Pinpoint the cell where the given text exists, returning its [X, Y] midpoint coordinate. 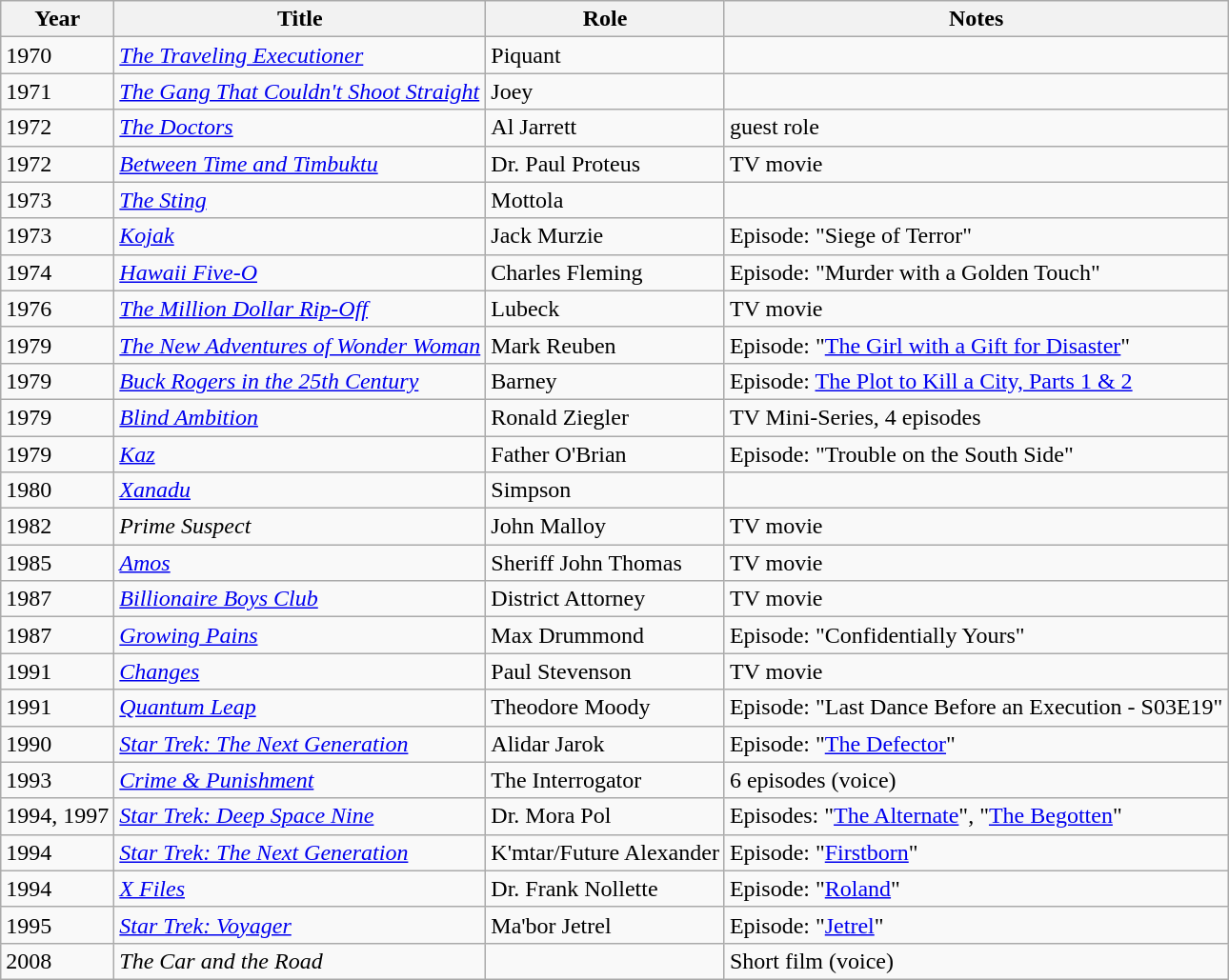
Episode: "Jetrel" [976, 925]
Xanadu [300, 490]
Paul Stevenson [606, 671]
Role [606, 19]
1982 [57, 527]
Ronald Ziegler [606, 417]
2008 [57, 961]
Hawaii Five-O [300, 272]
Episode: The Plot to Kill a City, Parts 1 & 2 [976, 381]
Joey [606, 91]
Between Time and Timbuktu [300, 164]
Growing Pains [300, 635]
Prime Suspect [300, 527]
6 episodes (voice) [976, 780]
The Traveling Executioner [300, 55]
The Doctors [300, 128]
K'mtar/Future Alexander [606, 852]
Charles Fleming [606, 272]
X Files [300, 889]
Episode: "The Girl with a Gift for Disaster" [976, 345]
Max Drummond [606, 635]
Kaz [300, 454]
guest role [976, 128]
Episode: "Last Dance Before an Execution - S03E19" [976, 708]
The Car and the Road [300, 961]
Barney [606, 381]
1993 [57, 780]
The New Adventures of Wonder Woman [300, 345]
Ma'bor Jetrel [606, 925]
Episode: "Siege of Terror" [976, 236]
The Interrogator [606, 780]
Episode: "The Defector" [976, 744]
Amos [300, 563]
Year [57, 19]
Notes [976, 19]
Sheriff John Thomas [606, 563]
Kojak [300, 236]
Short film (voice) [976, 961]
Star Trek: Voyager [300, 925]
Dr. Paul Proteus [606, 164]
Father O'Brian [606, 454]
Simpson [606, 490]
Changes [300, 671]
Al Jarrett [606, 128]
TV Mini-Series, 4 episodes [976, 417]
1974 [57, 272]
1985 [57, 563]
Alidar Jarok [606, 744]
1971 [57, 91]
Episode: "Firstborn" [976, 852]
Episode: "Murder with a Golden Touch" [976, 272]
Episode: "Roland" [976, 889]
1970 [57, 55]
Blind Ambition [300, 417]
Crime & Punishment [300, 780]
Theodore Moody [606, 708]
Episode: "Trouble on the South Side" [976, 454]
Lubeck [606, 309]
Mark Reuben [606, 345]
Buck Rogers in the 25th Century [300, 381]
Mottola [606, 200]
Episodes: "The Alternate", "The Begotten" [976, 816]
1995 [57, 925]
The Sting [300, 200]
1980 [57, 490]
1994, 1997 [57, 816]
Piquant [606, 55]
1990 [57, 744]
District Attorney [606, 599]
John Malloy [606, 527]
Star Trek: Deep Space Nine [300, 816]
The Gang That Couldn't Shoot Straight [300, 91]
The Million Dollar Rip-Off [300, 309]
Dr. Mora Pol [606, 816]
Billionaire Boys Club [300, 599]
1976 [57, 309]
Title [300, 19]
Dr. Frank Nollette [606, 889]
Quantum Leap [300, 708]
Episode: "Confidentially Yours" [976, 635]
Jack Murzie [606, 236]
